For the text-containing cell, return its midpoint in [X, Y] coordinate format. 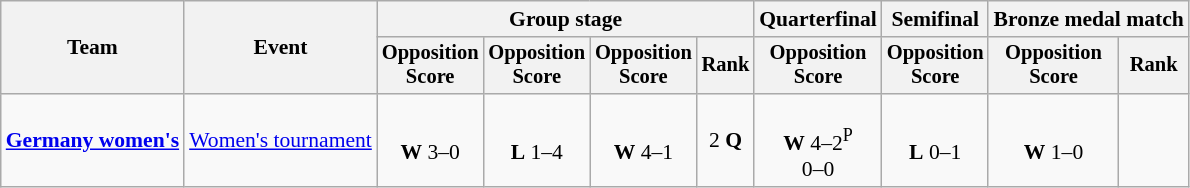
2 Q [726, 140]
Semifinal [936, 19]
Event [280, 48]
Bronze medal match [1088, 19]
Germany women's [92, 140]
Team [92, 48]
W 3–0 [430, 140]
W 4–1 [644, 140]
W 1–0 [1053, 140]
W 4–2P0–0 [818, 140]
Group stage [566, 19]
L 0–1 [936, 140]
L 1–4 [536, 140]
Women's tournament [280, 140]
Quarterfinal [818, 19]
